Detect which cell encompasses the target text, then output its [X, Y] center coordinate. 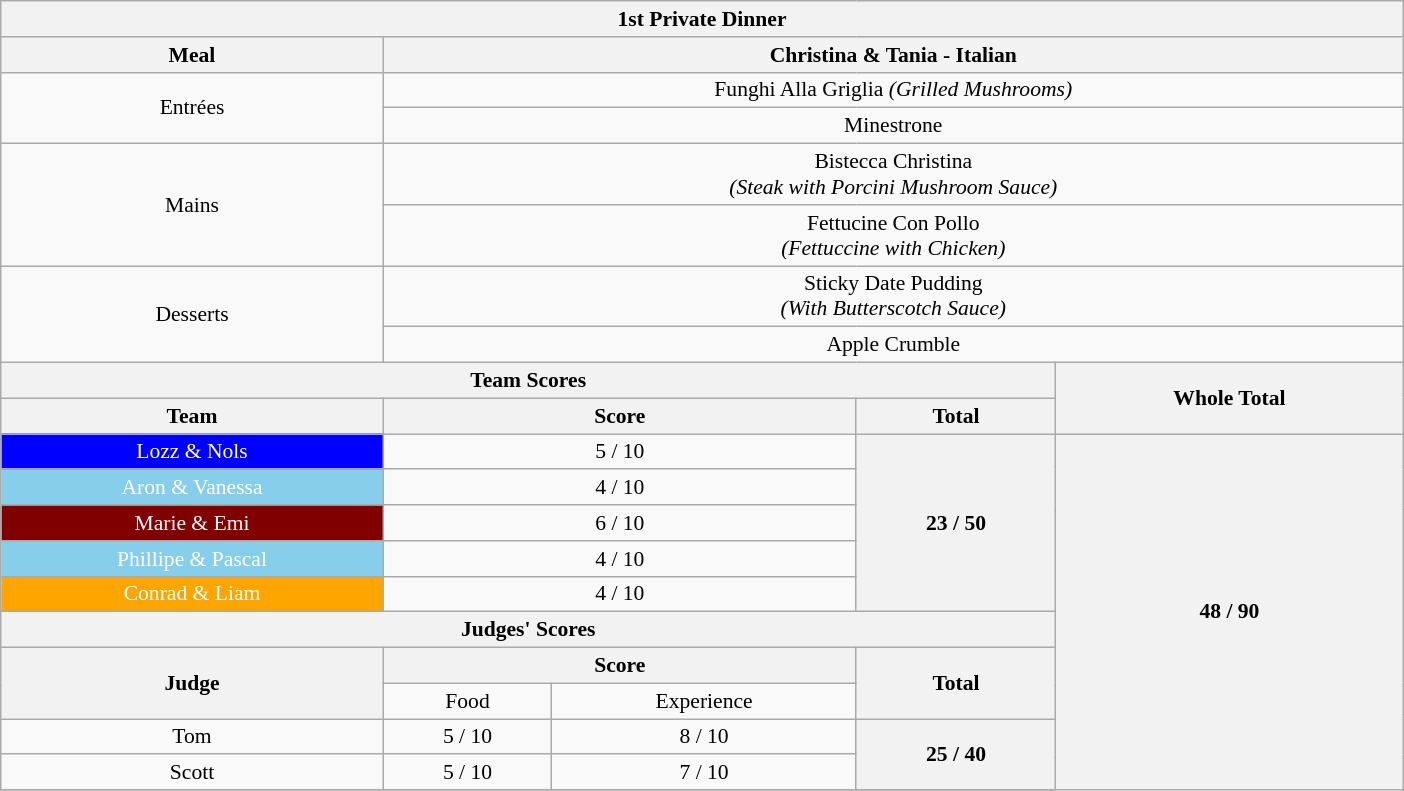
Apple Crumble [893, 345]
7 / 10 [704, 773]
23 / 50 [956, 523]
Lozz & Nols [192, 452]
Experience [704, 701]
Marie & Emi [192, 523]
Team [192, 416]
Judge [192, 684]
Entrées [192, 108]
Christina & Tania - Italian [893, 55]
25 / 40 [956, 754]
Mains [192, 205]
Desserts [192, 314]
Minestrone [893, 126]
Funghi Alla Griglia (Grilled Mushrooms) [893, 90]
Judges' Scores [528, 630]
Scott [192, 773]
Bistecca Christina(Steak with Porcini Mushroom Sauce) [893, 174]
Phillipe & Pascal [192, 559]
Tom [192, 737]
Fettucine Con Pollo(Fettuccine with Chicken) [893, 236]
Meal [192, 55]
8 / 10 [704, 737]
Aron & Vanessa [192, 488]
48 / 90 [1230, 612]
1st Private Dinner [702, 19]
Whole Total [1230, 398]
Conrad & Liam [192, 594]
Team Scores [528, 381]
Food [467, 701]
6 / 10 [620, 523]
Sticky Date Pudding(With Butterscotch Sauce) [893, 296]
